Extract the (X, Y) coordinate from the center of the cell holding the provided text.  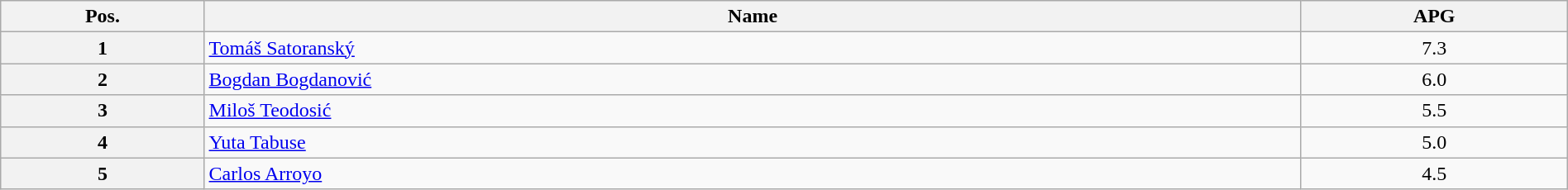
APG (1434, 17)
1 (103, 48)
5.5 (1434, 111)
Name (753, 17)
4.5 (1434, 173)
Carlos Arroyo (753, 173)
5 (103, 173)
Tomáš Satoranský (753, 48)
Miloš Teodosić (753, 111)
2 (103, 79)
4 (103, 142)
3 (103, 111)
7.3 (1434, 48)
6.0 (1434, 79)
Bogdan Bogdanović (753, 79)
Pos. (103, 17)
Yuta Tabuse (753, 142)
5.0 (1434, 142)
